Capture the cell that displays the provided text and extract its (X, Y) central coordinate. 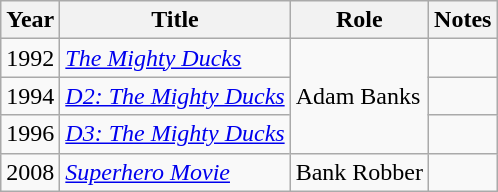
1992 (30, 58)
D3: The Mighty Ducks (175, 134)
1994 (30, 96)
1996 (30, 134)
D2: The Mighty Ducks (175, 96)
Bank Robber (359, 172)
Adam Banks (359, 96)
Role (359, 20)
Superhero Movie (175, 172)
Title (175, 20)
The Mighty Ducks (175, 58)
Year (30, 20)
2008 (30, 172)
Notes (463, 20)
